Extract the [x, y] coordinate from the center of the cell holding the provided text.  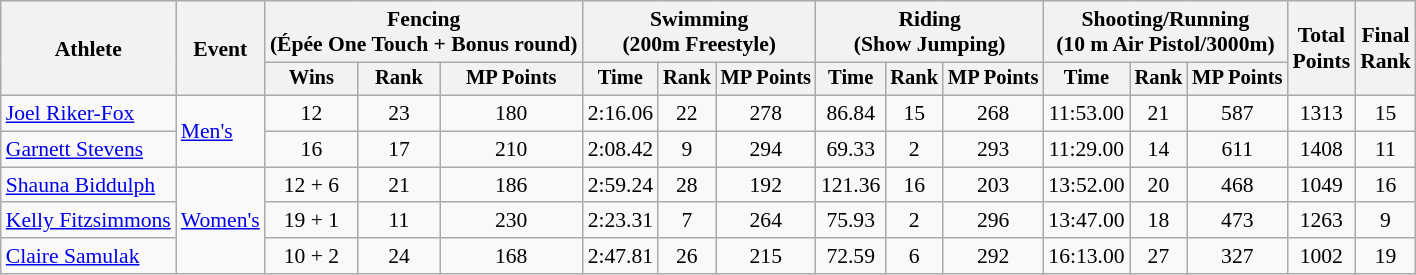
72.59 [850, 256]
Shauna Biddulph [88, 185]
2:59.24 [620, 185]
186 [512, 185]
230 [512, 221]
2:23.31 [620, 221]
Athlete [88, 48]
278 [766, 114]
1408 [1321, 150]
12 [312, 114]
2:08.42 [620, 150]
473 [1237, 221]
12 + 6 [312, 185]
327 [1237, 256]
Claire Samulak [88, 256]
264 [766, 221]
168 [512, 256]
Fencing (Épée One Touch + Bonus round) [424, 32]
16:13.00 [1086, 256]
22 [687, 114]
7 [687, 221]
69.33 [850, 150]
19 + 1 [312, 221]
14 [1159, 150]
296 [993, 221]
6 [914, 256]
203 [993, 185]
Riding (Show Jumping) [930, 32]
468 [1237, 185]
1049 [1321, 185]
17 [399, 150]
292 [993, 256]
587 [1237, 114]
Women's [220, 220]
11:53.00 [1086, 114]
210 [512, 150]
Kelly Fitzsimmons [88, 221]
19 [1386, 256]
1313 [1321, 114]
2:16.06 [620, 114]
2:47.81 [620, 256]
FinalRank [1386, 48]
20 [1159, 185]
293 [993, 150]
Men's [220, 132]
Joel Riker-Fox [88, 114]
268 [993, 114]
1002 [1321, 256]
215 [766, 256]
86.84 [850, 114]
294 [766, 150]
26 [687, 256]
28 [687, 185]
Wins [312, 79]
75.93 [850, 221]
180 [512, 114]
TotalPoints [1321, 48]
24 [399, 256]
13:47.00 [1086, 221]
23 [399, 114]
Event [220, 48]
27 [1159, 256]
1263 [1321, 221]
121.36 [850, 185]
Shooting/Running(10 m Air Pistol/3000m) [1165, 32]
18 [1159, 221]
13:52.00 [1086, 185]
192 [766, 185]
10 + 2 [312, 256]
Garnett Stevens [88, 150]
Swimming (200m Freestyle) [700, 32]
11:29.00 [1086, 150]
611 [1237, 150]
